For the text-containing cell, return its midpoint in [x, y] coordinate format. 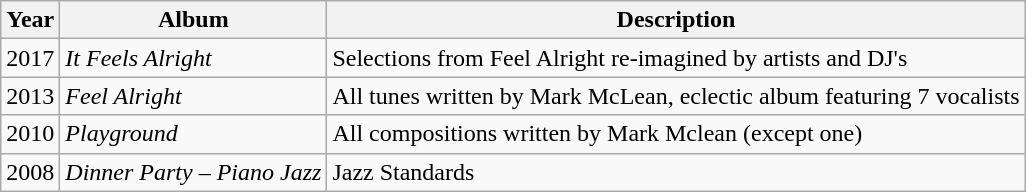
All tunes written by Mark McLean, eclectic album featuring 7 vocalists [676, 96]
Album [194, 20]
It Feels Alright [194, 58]
2008 [30, 172]
All compositions written by Mark Mclean (except one) [676, 134]
Dinner Party – Piano Jazz [194, 172]
Feel Alright [194, 96]
Playground [194, 134]
Jazz Standards [676, 172]
2010 [30, 134]
2013 [30, 96]
Year [30, 20]
Description [676, 20]
Selections from Feel Alright re-imagined by artists and DJ's [676, 58]
2017 [30, 58]
